Search for the cell housing the specified text and yield its (x, y) center coordinate. 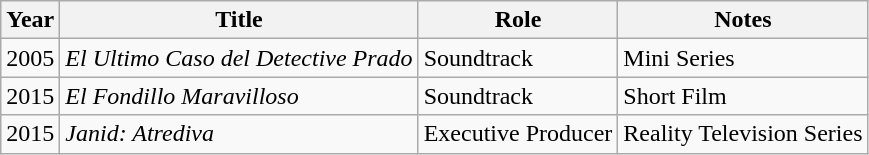
Role (518, 20)
Title (239, 20)
Year (30, 20)
El Ultimo Caso del Detective Prado (239, 58)
Short Film (743, 96)
2005 (30, 58)
El Fondillo Maravilloso (239, 96)
Mini Series (743, 58)
Janid: Atrediva (239, 134)
Executive Producer (518, 134)
Reality Television Series (743, 134)
Notes (743, 20)
